Capture the cell that displays the provided text and extract its [X, Y] central coordinate. 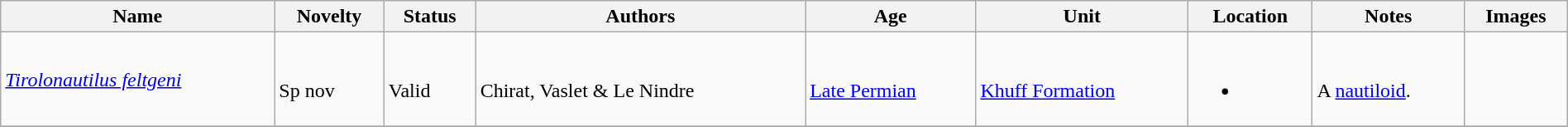
A nautiloid. [1389, 80]
Authors [640, 17]
Chirat, Vaslet & Le Nindre [640, 80]
Late Permian [891, 80]
Age [891, 17]
Unit [1082, 17]
Khuff Formation [1082, 80]
Notes [1389, 17]
Location [1250, 17]
Sp nov [329, 80]
Valid [430, 80]
Name [137, 17]
Images [1517, 17]
Novelty [329, 17]
Status [430, 17]
Tirolonautilus feltgeni [137, 80]
